Identify which cell holds the provided text, then report its (X, Y) central coordinate. 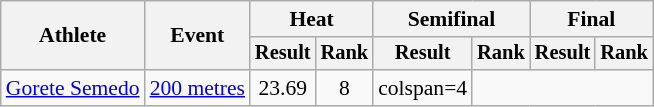
Heat (312, 19)
colspan=4 (422, 88)
Event (198, 36)
23.69 (283, 88)
8 (345, 88)
Final (592, 19)
Athlete (73, 36)
Semifinal (452, 19)
Gorete Semedo (73, 88)
200 metres (198, 88)
